Return the [X, Y] coordinate for the center point of the cell that contains the specified text.  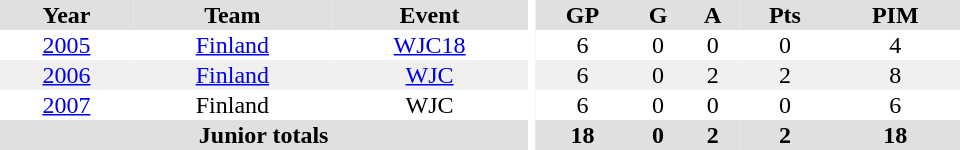
PIM [895, 15]
Event [430, 15]
4 [895, 45]
2005 [66, 45]
8 [895, 75]
Year [66, 15]
A [712, 15]
GP [582, 15]
Pts [784, 15]
Team [232, 15]
G [658, 15]
WJC18 [430, 45]
2007 [66, 105]
Junior totals [264, 135]
2006 [66, 75]
